Identify which cell holds the provided text, then report its (X, Y) central coordinate. 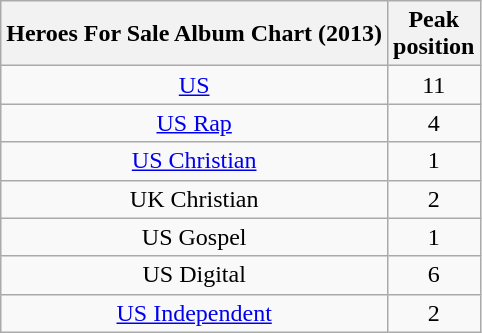
UK Christian (194, 199)
11 (434, 85)
US Christian (194, 161)
US Digital (194, 275)
Heroes For Sale Album Chart (2013) (194, 34)
US Gospel (194, 237)
US (194, 85)
4 (434, 123)
US Independent (194, 313)
US Rap (194, 123)
Peakposition (434, 34)
6 (434, 275)
